Pinpoint the cell where the given text exists, returning its (X, Y) midpoint coordinate. 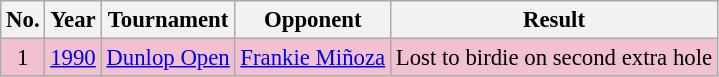
Result (554, 20)
1 (23, 58)
Lost to birdie on second extra hole (554, 58)
Opponent (312, 20)
Year (73, 20)
Tournament (168, 20)
Frankie Miñoza (312, 58)
1990 (73, 58)
No. (23, 20)
Dunlop Open (168, 58)
